Return the (x, y) coordinate for the center point of the cell that contains the specified text.  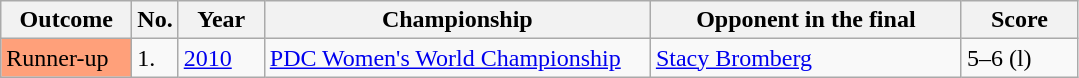
2010 (221, 58)
No. (155, 20)
Outcome (66, 20)
Championship (457, 20)
Opponent in the final (806, 20)
Score (1019, 20)
5–6 (l) (1019, 58)
Runner-up (66, 58)
Stacy Bromberg (806, 58)
1. (155, 58)
Year (221, 20)
PDC Women's World Championship (457, 58)
